Extract the [X, Y] coordinate from the center of the cell holding the provided text.  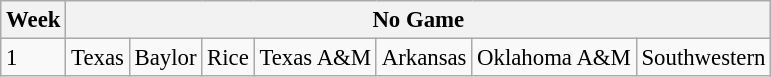
Week [34, 20]
Baylor [166, 58]
Oklahoma A&M [554, 58]
Arkansas [424, 58]
Texas [98, 58]
Texas A&M [315, 58]
1 [34, 58]
Rice [228, 58]
No Game [418, 20]
Southwestern [704, 58]
